Output the (X, Y) coordinate of the center of the cell containing the given text.  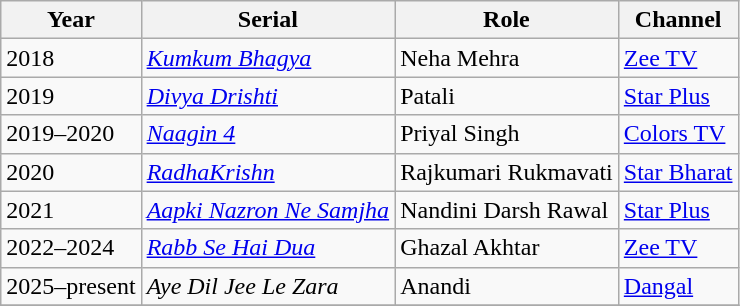
Patali (507, 96)
Priyal Singh (507, 134)
2022–2024 (71, 248)
Anandi (507, 286)
Serial (268, 20)
Neha Mehra (507, 58)
Nandini Darsh Rawal (507, 210)
Colors TV (678, 134)
2019 (71, 96)
2021 (71, 210)
Kumkum Bhagya (268, 58)
Star Bharat (678, 172)
Rabb Se Hai Dua (268, 248)
Rajkumari Rukmavati (507, 172)
2020 (71, 172)
Year (71, 20)
Role (507, 20)
Channel (678, 20)
2025–present (71, 286)
Divya Drishti (268, 96)
Dangal (678, 286)
Ghazal Akhtar (507, 248)
2019–2020 (71, 134)
Aapki Nazron Ne Samjha (268, 210)
Aye Dil Jee Le Zara (268, 286)
2018 (71, 58)
RadhaKrishn (268, 172)
Naagin 4 (268, 134)
